Search for the cell housing the specified text and yield its (X, Y) center coordinate. 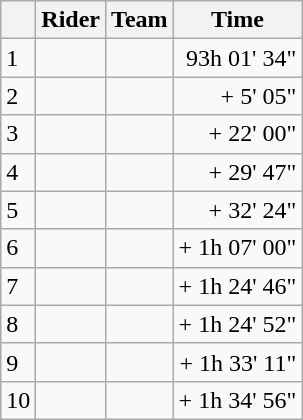
+ 29' 47" (238, 172)
2 (18, 96)
10 (18, 400)
5 (18, 210)
+ 1h 34' 56" (238, 400)
9 (18, 362)
+ 1h 33' 11" (238, 362)
+ 32' 24" (238, 210)
4 (18, 172)
+ 22' 00" (238, 134)
Team (140, 20)
Time (238, 20)
6 (18, 248)
93h 01' 34" (238, 58)
8 (18, 324)
+ 1h 07' 00" (238, 248)
1 (18, 58)
Rider (71, 20)
+ 5' 05" (238, 96)
+ 1h 24' 46" (238, 286)
3 (18, 134)
7 (18, 286)
+ 1h 24' 52" (238, 324)
